For the text-containing cell, return its midpoint in [x, y] coordinate format. 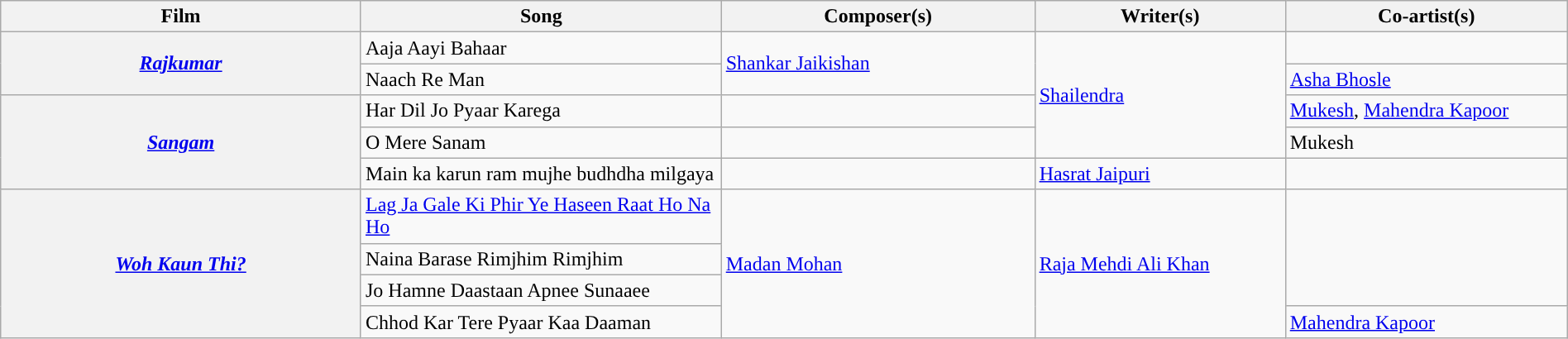
Madan Mohan [878, 263]
Lag Ja Gale Ki Phir Ye Haseen Raat Ho Na Ho [541, 217]
Har Dil Jo Pyaar Karega [541, 111]
Naina Barase Rimjhim Rimjhim [541, 259]
Mukesh [1426, 142]
Hasrat Jaipuri [1159, 174]
Co-artist(s) [1426, 17]
Film [181, 17]
Rajkumar [181, 64]
Composer(s) [878, 17]
Raja Mehdi Ali Khan [1159, 263]
Song [541, 17]
Writer(s) [1159, 17]
Asha Bhosle [1426, 79]
Shailendra [1159, 95]
Woh Kaun Thi? [181, 263]
Mahendra Kapoor [1426, 322]
O Mere Sanam [541, 142]
Jo Hamne Daastaan Apnee Sunaaee [541, 290]
Naach Re Man [541, 79]
Sangam [181, 142]
Main ka karun ram mujhe budhdha milgaya [541, 174]
Aaja Aayi Bahaar [541, 48]
Chhod Kar Tere Pyaar Kaa Daaman [541, 322]
Mukesh, Mahendra Kapoor [1426, 111]
Shankar Jaikishan [878, 64]
